From the cell containing the given text, extract its center point as [x, y] coordinate. 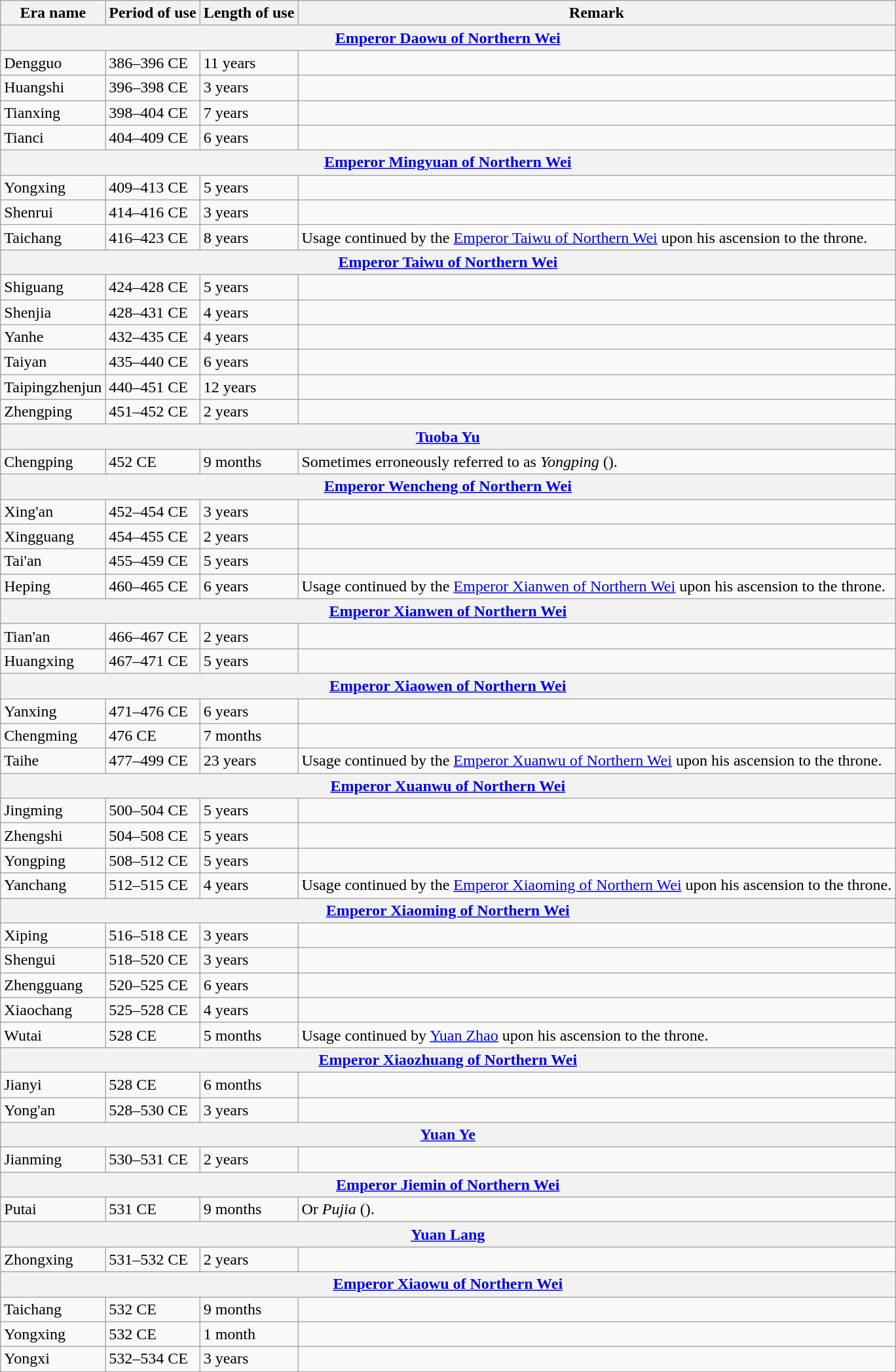
Usage continued by the Emperor Xiaoming of Northern Wei upon his ascension to the throne. [597, 885]
Emperor Xiaowu of Northern Wei [448, 1284]
Taiyan [53, 362]
476 CE [153, 736]
Xiping [53, 935]
Yongping [53, 861]
Emperor Xiaoming of Northern Wei [448, 910]
Yuan Ye [448, 1135]
455–459 CE [153, 561]
477–499 CE [153, 761]
Emperor Xiaozhuang of Northern Wei [448, 1060]
451–452 CE [153, 412]
Emperor Daowu of Northern Wei [448, 38]
Shiguang [53, 287]
500–504 CE [153, 811]
Dengguo [53, 63]
Zhengguang [53, 985]
Xingguang [53, 536]
Jingming [53, 811]
Remark [597, 13]
416–423 CE [153, 237]
Length of use [249, 13]
5 months [249, 1035]
512–515 CE [153, 885]
404–409 CE [153, 138]
Emperor Wencheng of Northern Wei [448, 487]
Zhongxing [53, 1259]
Yuan Lang [448, 1234]
Yongxi [53, 1359]
Yanxing [53, 711]
Yanhe [53, 337]
Jianming [53, 1160]
Usage continued by Yuan Zhao upon his ascension to the throne. [597, 1035]
Tuoba Yu [448, 437]
Tianci [53, 138]
Tian'an [53, 636]
508–512 CE [153, 861]
460–465 CE [153, 586]
7 years [249, 113]
Chengping [53, 462]
Usage continued by the Emperor Xuanwu of Northern Wei upon his ascension to the throne. [597, 761]
Emperor Taiwu of Northern Wei [448, 262]
428–431 CE [153, 312]
Heping [53, 586]
Tianxing [53, 113]
440–451 CE [153, 387]
386–396 CE [153, 63]
398–404 CE [153, 113]
452–454 CE [153, 511]
516–518 CE [153, 935]
454–455 CE [153, 536]
Yanchang [53, 885]
Shengui [53, 960]
530–531 CE [153, 1160]
1 month [249, 1334]
Emperor Xianwen of Northern Wei [448, 611]
Emperor Jiemin of Northern Wei [448, 1185]
Xing'an [53, 511]
Xiaochang [53, 1010]
Emperor Xiaowen of Northern Wei [448, 686]
528–530 CE [153, 1110]
Emperor Xuanwu of Northern Wei [448, 786]
Huangshi [53, 88]
504–508 CE [153, 836]
Putai [53, 1210]
Yong'an [53, 1110]
409–413 CE [153, 187]
396–398 CE [153, 88]
6 months [249, 1085]
8 years [249, 237]
471–476 CE [153, 711]
532–534 CE [153, 1359]
466–467 CE [153, 636]
452 CE [153, 462]
Tai'an [53, 561]
435–440 CE [153, 362]
518–520 CE [153, 960]
Zhengping [53, 412]
Shenrui [53, 212]
Jianyi [53, 1085]
12 years [249, 387]
11 years [249, 63]
432–435 CE [153, 337]
Wutai [53, 1035]
Or Pujia (). [597, 1210]
531–532 CE [153, 1259]
531 CE [153, 1210]
Period of use [153, 13]
Sometimes erroneously referred to as Yongping (). [597, 462]
7 months [249, 736]
Chengming [53, 736]
520–525 CE [153, 985]
Usage continued by the Emperor Xianwen of Northern Wei upon his ascension to the throne. [597, 586]
424–428 CE [153, 287]
Zhengshi [53, 836]
Taihe [53, 761]
Usage continued by the Emperor Taiwu of Northern Wei upon his ascension to the throne. [597, 237]
525–528 CE [153, 1010]
Shenjia [53, 312]
Huangxing [53, 661]
Emperor Mingyuan of Northern Wei [448, 162]
Taipingzhenjun [53, 387]
Era name [53, 13]
23 years [249, 761]
414–416 CE [153, 212]
467–471 CE [153, 661]
